Scan for the cell matching the given text and deliver its [X, Y] coordinate at center. 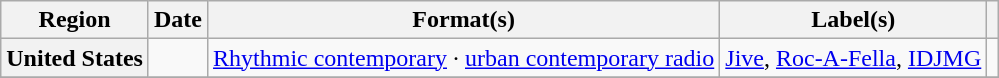
Jive, Roc-A-Fella, IDJMG [854, 58]
Rhythmic contemporary · urban contemporary radio [464, 58]
United States [75, 58]
Date [178, 20]
Region [75, 20]
Format(s) [464, 20]
Label(s) [854, 20]
